Locate the cell with the specified text and output its [x, y] center coordinate. 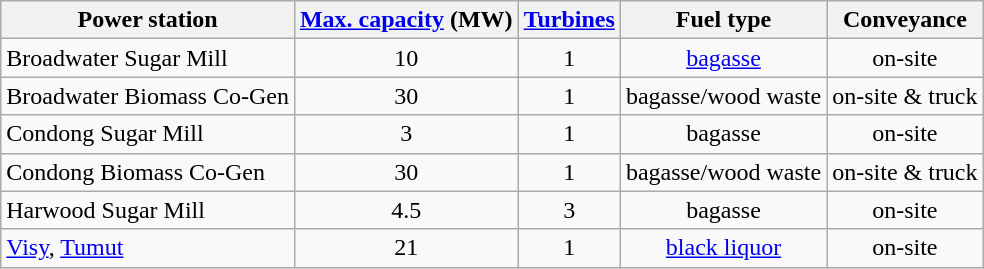
10 [406, 58]
4.5 [406, 210]
21 [406, 248]
Max. capacity (MW) [406, 20]
Visy, Tumut [148, 248]
Broadwater Sugar Mill [148, 58]
Broadwater Biomass Co-Gen [148, 96]
Condong Biomass Co-Gen [148, 172]
black liquor [723, 248]
Condong Sugar Mill [148, 134]
Conveyance [905, 20]
Power station [148, 20]
Harwood Sugar Mill [148, 210]
Fuel type [723, 20]
Turbines [569, 20]
